Pinpoint the cell where the given text exists, returning its [X, Y] midpoint coordinate. 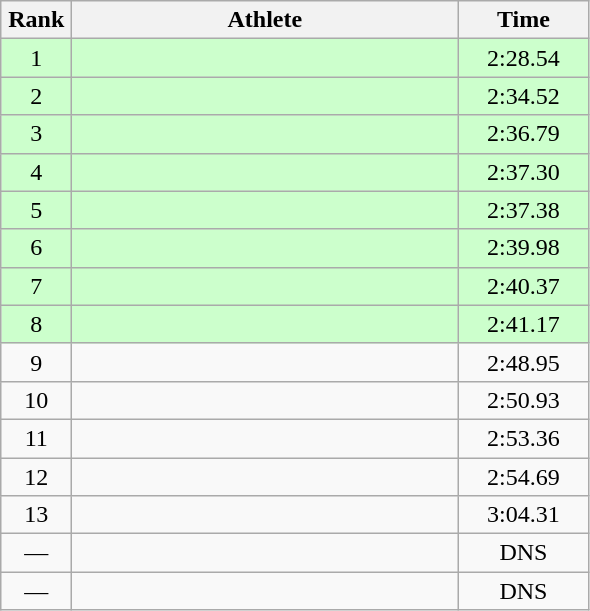
2:28.54 [524, 58]
2:40.37 [524, 286]
13 [36, 515]
12 [36, 477]
11 [36, 438]
2:48.95 [524, 362]
3 [36, 134]
Athlete [265, 20]
2:37.30 [524, 172]
2:39.98 [524, 248]
2:37.38 [524, 210]
6 [36, 248]
Rank [36, 20]
2:54.69 [524, 477]
4 [36, 172]
10 [36, 400]
2:34.52 [524, 96]
1 [36, 58]
2:53.36 [524, 438]
7 [36, 286]
9 [36, 362]
2:50.93 [524, 400]
5 [36, 210]
3:04.31 [524, 515]
2:41.17 [524, 324]
2 [36, 96]
8 [36, 324]
Time [524, 20]
2:36.79 [524, 134]
